Return the (X, Y) coordinate for the center point of the cell that contains the specified text.  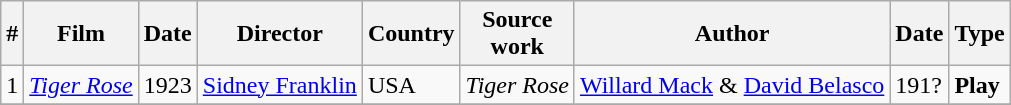
191? (920, 85)
1 (12, 85)
Director (280, 34)
Sourcework (517, 34)
Play (980, 85)
Type (980, 34)
# (12, 34)
Sidney Franklin (280, 85)
Film (81, 34)
1923 (168, 85)
Willard Mack & David Belasco (732, 85)
Author (732, 34)
USA (411, 85)
Country (411, 34)
